Return the [x, y] coordinate for the center point of the cell that contains the specified text.  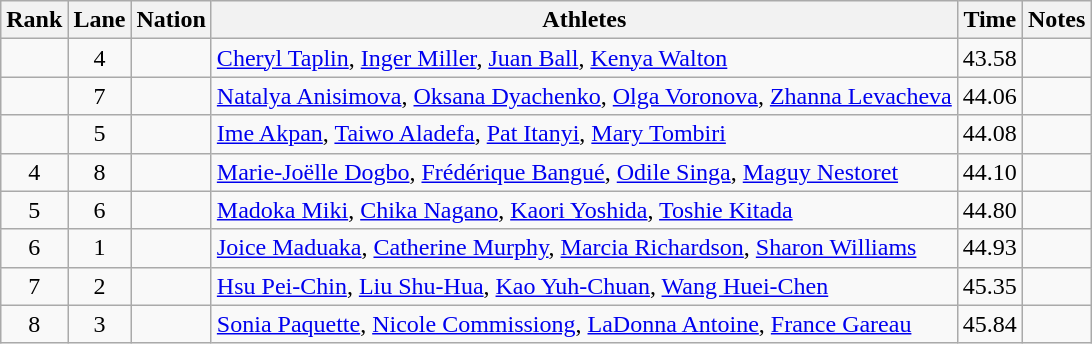
Joice Maduaka, Catherine Murphy, Marcia Richardson, Sharon Williams [584, 248]
Time [990, 20]
Nation [171, 20]
44.80 [990, 210]
45.84 [990, 324]
44.06 [990, 96]
44.10 [990, 172]
2 [100, 286]
Notes [1056, 20]
Athletes [584, 20]
45.35 [990, 286]
44.08 [990, 134]
Rank [34, 20]
Natalya Anisimova, Oksana Dyachenko, Olga Voronova, Zhanna Levacheva [584, 96]
Sonia Paquette, Nicole Commissiong, LaDonna Antoine, France Gareau [584, 324]
Hsu Pei-Chin, Liu Shu-Hua, Kao Yuh-Chuan, Wang Huei-Chen [584, 286]
Lane [100, 20]
Madoka Miki, Chika Nagano, Kaori Yoshida, Toshie Kitada [584, 210]
43.58 [990, 58]
Ime Akpan, Taiwo Aladefa, Pat Itanyi, Mary Tombiri [584, 134]
Cheryl Taplin, Inger Miller, Juan Ball, Kenya Walton [584, 58]
44.93 [990, 248]
1 [100, 248]
Marie-Joëlle Dogbo, Frédérique Bangué, Odile Singa, Maguy Nestoret [584, 172]
3 [100, 324]
